From the cell containing the given text, extract its center point as (x, y) coordinate. 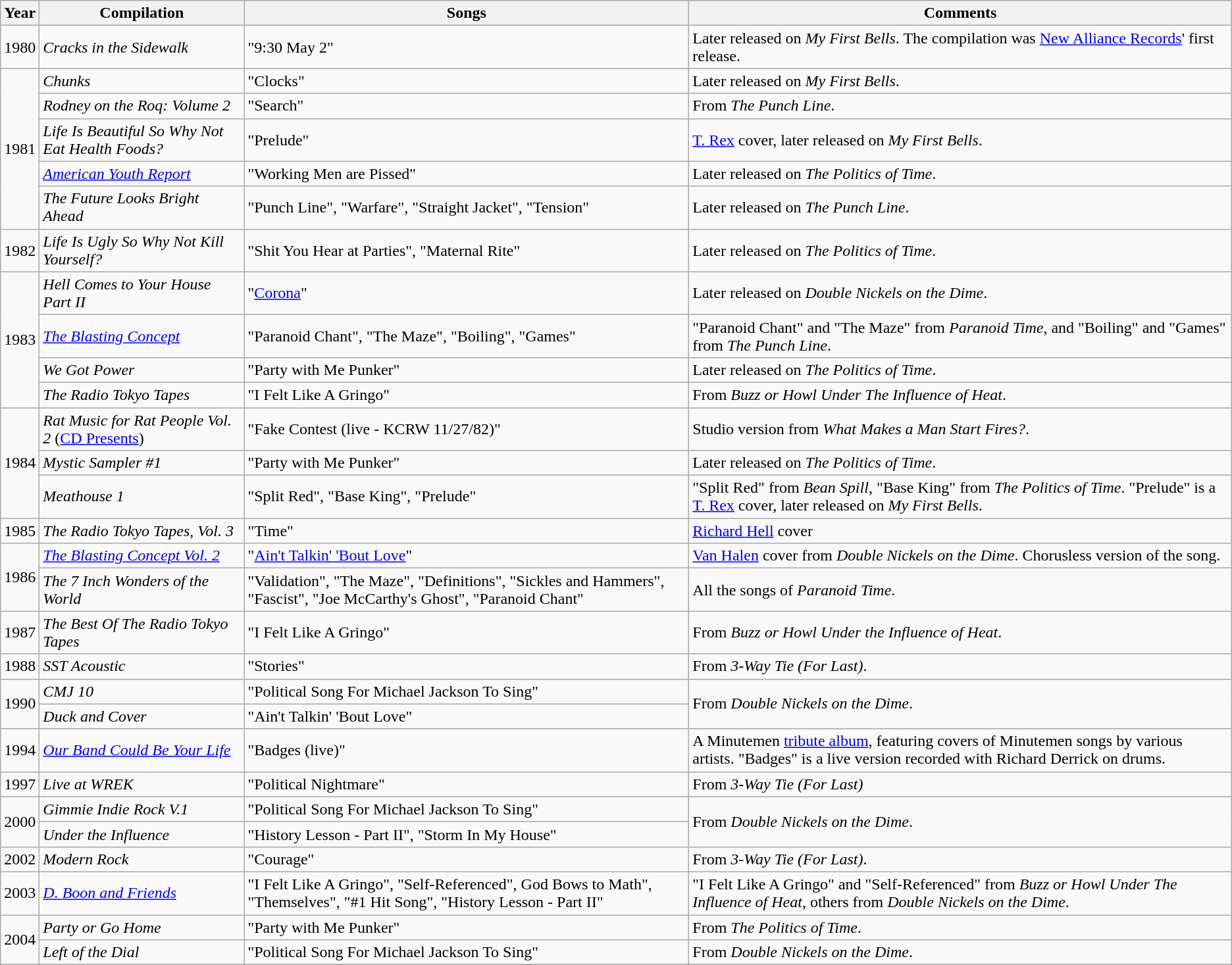
From The Punch Line. (960, 106)
"I Felt Like A Gringo", "Self-Referenced", God Bows to Math", "Themselves", "#1 Hit Song", "History Lesson - Part II" (467, 893)
1997 (20, 784)
1980 (20, 47)
D. Boon and Friends (142, 893)
Van Halen cover from Double Nickels on the Dime. Chorusless version of the song. (960, 556)
2003 (20, 893)
Duck and Cover (142, 716)
From The Politics of Time. (960, 927)
Rat Music for Rat People Vol. 2 (CD Presents) (142, 429)
Cracks in the Sidewalk (142, 47)
Our Band Could Be Your Life (142, 750)
"Prelude" (467, 139)
"Stories" (467, 666)
Modern Rock (142, 859)
"Time" (467, 531)
The Future Looks Bright Ahead (142, 208)
All the songs of Paranoid Time. (960, 589)
Studio version from What Makes a Man Start Fires?. (960, 429)
Later released on Double Nickels on the Dime. (960, 293)
"Fake Contest (live - KCRW 11/27/82)" (467, 429)
Richard Hell cover (960, 531)
From Buzz or Howl Under the Influence of Heat. (960, 633)
1988 (20, 666)
The Best Of The Radio Tokyo Tapes (142, 633)
"History Lesson - Part II", "Storm In My House" (467, 834)
Under the Influence (142, 834)
Hell Comes to Your House Part II (142, 293)
"Political Nightmare" (467, 784)
1987 (20, 633)
1982 (20, 250)
Party or Go Home (142, 927)
Meathouse 1 (142, 497)
"Search" (467, 106)
Mystic Sampler #1 (142, 463)
Life Is Ugly So Why Not Kill Yourself? (142, 250)
Life Is Beautiful So Why Not Eat Health Foods? (142, 139)
1994 (20, 750)
The Blasting Concept Vol. 2 (142, 556)
"9:30 May 2" (467, 47)
1986 (20, 578)
The Radio Tokyo Tapes, Vol. 3 (142, 531)
American Youth Report (142, 174)
"Working Men are Pissed" (467, 174)
"Badges (live)" (467, 750)
Left of the Dial (142, 953)
"I Felt Like A Gringo" and "Self-Referenced" from Buzz or Howl Under The Influence of Heat, others from Double Nickels on the Dime. (960, 893)
"Paranoid Chant" and "The Maze" from Paranoid Time, and "Boiling" and "Games" from The Punch Line. (960, 335)
2000 (20, 822)
Gimmie Indie Rock V.1 (142, 809)
"Corona" (467, 293)
Chunks (142, 81)
"Split Red" from Bean Spill, "Base King" from The Politics of Time. "Prelude" is a T. Rex cover, later released on My First Bells. (960, 497)
"Clocks" (467, 81)
CMJ 10 (142, 691)
From 3-Way Tie (For Last) (960, 784)
1985 (20, 531)
Songs (467, 13)
We Got Power (142, 370)
"Shit You Hear at Parties", "Maternal Rite" (467, 250)
Later released on My First Bells. (960, 81)
Later released on My First Bells. The compilation was New Alliance Records' first release. (960, 47)
The 7 Inch Wonders of the World (142, 589)
T. Rex cover, later released on My First Bells. (960, 139)
SST Acoustic (142, 666)
1983 (20, 339)
Compilation (142, 13)
"Punch Line", "Warfare", "Straight Jacket", "Tension" (467, 208)
Later released on The Punch Line. (960, 208)
Year (20, 13)
1990 (20, 704)
A Minutemen tribute album, featuring covers of Minutemen songs by various artists. "Badges" is a live version recorded with Richard Derrick on drums. (960, 750)
The Radio Tokyo Tapes (142, 395)
1984 (20, 463)
Comments (960, 13)
From Buzz or Howl Under The Influence of Heat. (960, 395)
1981 (20, 149)
"Courage" (467, 859)
"Split Red", "Base King", "Prelude" (467, 497)
2002 (20, 859)
2004 (20, 939)
"Paranoid Chant", "The Maze", "Boiling", "Games" (467, 335)
"Validation", "The Maze", "Definitions", "Sickles and Hammers", "Fascist", "Joe McCarthy's Ghost", "Paranoid Chant" (467, 589)
Rodney on the Roq: Volume 2 (142, 106)
Live at WREK (142, 784)
The Blasting Concept (142, 335)
